Provide the [X, Y] coordinate of the cell's center where the given text is located.  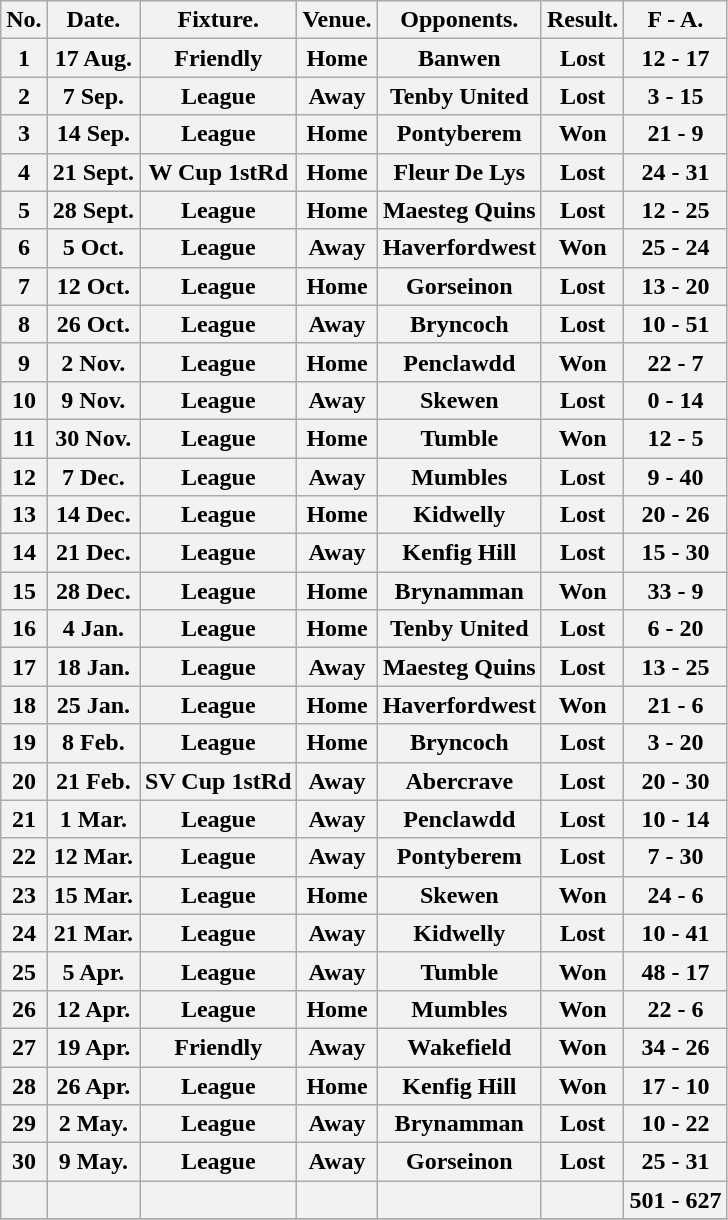
18 [24, 705]
21 Sept. [93, 172]
33 - 9 [676, 591]
24 - 6 [676, 895]
12 - 25 [676, 210]
Banwen [459, 58]
Venue. [337, 20]
20 [24, 781]
4 Jan. [93, 629]
19 Apr. [93, 1047]
14 [24, 553]
29 [24, 1124]
28 Sept. [93, 210]
9 - 40 [676, 477]
17 [24, 667]
24 - 31 [676, 172]
3 [24, 134]
12 Oct. [93, 286]
SV Cup 1stRd [218, 781]
3 - 15 [676, 96]
9 May. [93, 1162]
Result. [582, 20]
3 - 20 [676, 743]
2 [24, 96]
17 - 10 [676, 1085]
1 [24, 58]
26 Apr. [93, 1085]
8 Feb. [93, 743]
10 [24, 400]
Fixture. [218, 20]
4 [24, 172]
7 - 30 [676, 857]
25 - 24 [676, 248]
28 Dec. [93, 591]
22 - 6 [676, 1009]
12 [24, 477]
25 Jan. [93, 705]
34 - 26 [676, 1047]
21 - 9 [676, 134]
18 Jan. [93, 667]
2 Nov. [93, 362]
15 [24, 591]
1 Mar. [93, 819]
No. [24, 20]
13 - 20 [676, 286]
26 [24, 1009]
21 [24, 819]
21 - 6 [676, 705]
21 Dec. [93, 553]
26 Oct. [93, 324]
10 - 22 [676, 1124]
23 [24, 895]
2 May. [93, 1124]
20 - 30 [676, 781]
15 - 30 [676, 553]
6 - 20 [676, 629]
12 Mar. [93, 857]
22 [24, 857]
14 Dec. [93, 515]
19 [24, 743]
30 Nov. [93, 438]
25 - 31 [676, 1162]
12 Apr. [93, 1009]
8 [24, 324]
7 Dec. [93, 477]
10 - 14 [676, 819]
11 [24, 438]
10 - 51 [676, 324]
6 [24, 248]
Wakefield [459, 1047]
28 [24, 1085]
15 Mar. [93, 895]
24 [24, 933]
17 Aug. [93, 58]
12 - 5 [676, 438]
21 Feb. [93, 781]
13 - 25 [676, 667]
Fleur De Lys [459, 172]
9 Nov. [93, 400]
Abercrave [459, 781]
F - A. [676, 20]
13 [24, 515]
5 Apr. [93, 971]
21 Mar. [93, 933]
W Cup 1stRd [218, 172]
10 - 41 [676, 933]
5 [24, 210]
7 Sep. [93, 96]
48 - 17 [676, 971]
22 - 7 [676, 362]
501 - 627 [676, 1200]
14 Sep. [93, 134]
20 - 26 [676, 515]
9 [24, 362]
25 [24, 971]
0 - 14 [676, 400]
Date. [93, 20]
16 [24, 629]
5 Oct. [93, 248]
12 - 17 [676, 58]
27 [24, 1047]
Opponents. [459, 20]
7 [24, 286]
30 [24, 1162]
